Identify which cell holds the provided text, then report its (x, y) central coordinate. 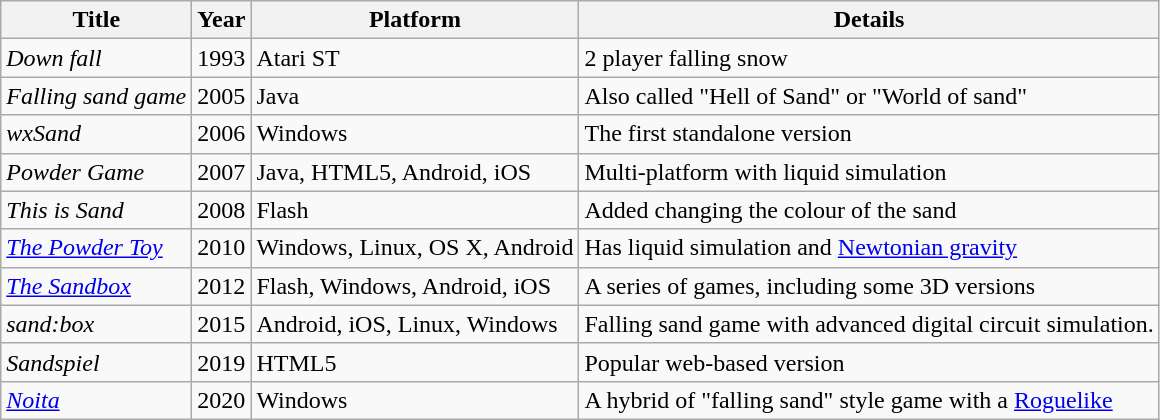
Sandspiel (96, 362)
Flash, Windows, Android, iOS (415, 286)
Noita (96, 400)
Android, iOS, Linux, Windows (415, 324)
This is Sand (96, 210)
Falling sand game with advanced digital circuit simulation. (869, 324)
sand:box (96, 324)
Details (869, 20)
2019 (222, 362)
Title (96, 20)
2006 (222, 134)
2008 (222, 210)
2005 (222, 96)
HTML5 (415, 362)
Added changing the colour of the sand (869, 210)
Year (222, 20)
A hybrid of "falling sand" style game with a Roguelike (869, 400)
1993 (222, 58)
Multi-platform with liquid simulation (869, 172)
2020 (222, 400)
Platform (415, 20)
2007 (222, 172)
Also called "Hell of Sand" or "World of sand" (869, 96)
2 player falling snow (869, 58)
Java, HTML5, Android, iOS (415, 172)
A series of games, including some 3D versions (869, 286)
The Sandbox (96, 286)
Down fall (96, 58)
2015 (222, 324)
wxSand (96, 134)
Popular web-based version (869, 362)
Windows, Linux, OS X, Android (415, 248)
Java (415, 96)
Flash (415, 210)
Powder Game (96, 172)
The first standalone version (869, 134)
2010 (222, 248)
The Powder Toy (96, 248)
2012 (222, 286)
Has liquid simulation and Newtonian gravity (869, 248)
Atari ST (415, 58)
Falling sand game (96, 96)
